Pinpoint the cell where the given text exists, returning its [X, Y] midpoint coordinate. 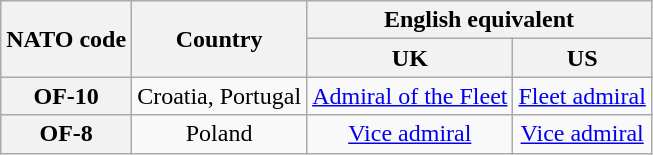
NATO code [66, 39]
Admiral of the Fleet [410, 96]
UK [410, 58]
OF-10 [66, 96]
US [582, 58]
Country [220, 39]
Poland [220, 134]
OF-8 [66, 134]
Croatia, Portugal [220, 96]
Fleet admiral [582, 96]
English equivalent [480, 20]
